From the cell containing the given text, extract its center point as (X, Y) coordinate. 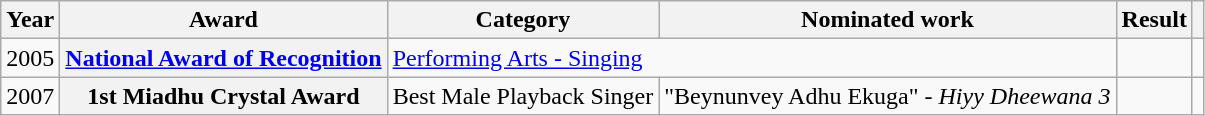
Performing Arts - Singing (752, 58)
National Award of Recognition (224, 58)
Nominated work (888, 20)
1st Miadhu Crystal Award (224, 96)
Award (224, 20)
2007 (30, 96)
"Beynunvey Adhu Ekuga" - Hiyy Dheewana 3 (888, 96)
Best Male Playback Singer (523, 96)
2005 (30, 58)
Result (1154, 20)
Year (30, 20)
Category (523, 20)
